From the cell containing the given text, extract its center point as (X, Y) coordinate. 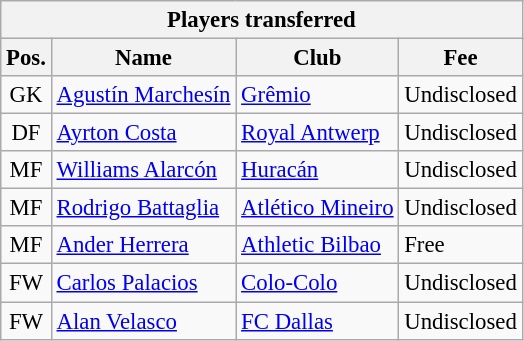
Huracán (318, 170)
Ayrton Costa (144, 133)
Alan Velasco (144, 321)
Atlético Mineiro (318, 208)
Name (144, 58)
Royal Antwerp (318, 133)
Athletic Bilbao (318, 245)
DF (26, 133)
Free (460, 245)
Carlos Palacios (144, 283)
Agustín Marchesín (144, 95)
FC Dallas (318, 321)
Players transferred (262, 20)
Grêmio (318, 95)
Rodrigo Battaglia (144, 208)
Ander Herrera (144, 245)
GK (26, 95)
Club (318, 58)
Fee (460, 58)
Pos. (26, 58)
Colo-Colo (318, 283)
Williams Alarcón (144, 170)
